Find where the given text appears and provide that cell's center as [X, Y] coordinate. 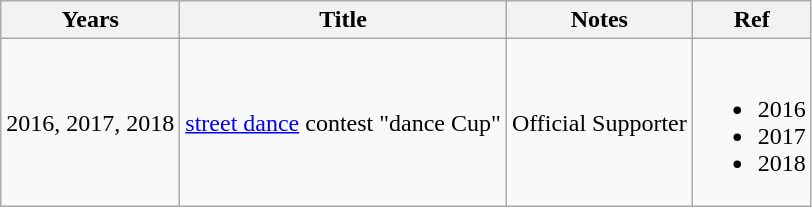
Years [90, 20]
Title [344, 20]
Notes [599, 20]
street dance contest "dance Cup" [344, 122]
Ref [752, 20]
201620172018 [752, 122]
Official Supporter [599, 122]
2016, 2017, 2018 [90, 122]
